For the text-containing cell, return its midpoint in (x, y) coordinate format. 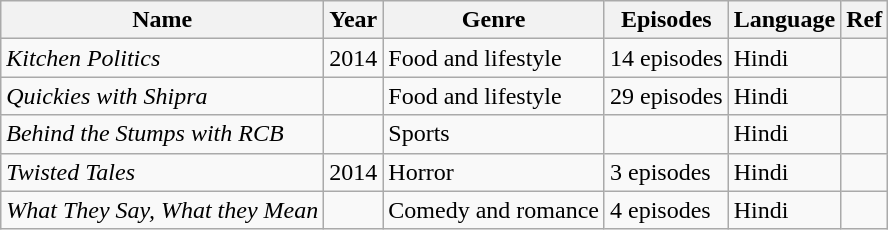
Ref (864, 20)
Comedy and romance (494, 210)
4 episodes (666, 210)
Sports (494, 134)
Name (162, 20)
What They Say, What they Mean (162, 210)
14 episodes (666, 58)
Horror (494, 172)
Twisted Tales (162, 172)
Episodes (666, 20)
3 episodes (666, 172)
Language (784, 20)
Behind the Stumps with RCB (162, 134)
Quickies with Shipra (162, 96)
Kitchen Politics (162, 58)
Year (354, 20)
29 episodes (666, 96)
Genre (494, 20)
